Scan for the cell matching the given text and deliver its [X, Y] coordinate at center. 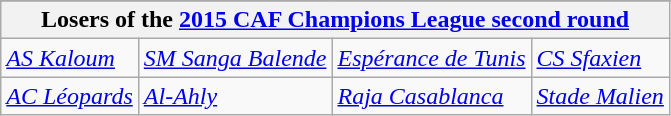
Losers of the 2015 CAF Champions League second round [336, 20]
Espérance de Tunis [432, 58]
CS Sfaxien [600, 58]
SM Sanga Balende [235, 58]
Al-Ahly [235, 96]
AC Léopards [70, 96]
Raja Casablanca [432, 96]
AS Kaloum [70, 58]
Stade Malien [600, 96]
